For the text-containing cell, return its midpoint in (X, Y) coordinate format. 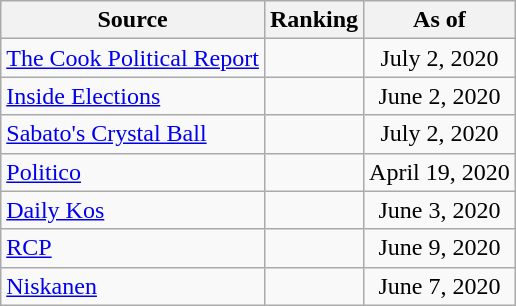
June 9, 2020 (440, 248)
June 3, 2020 (440, 210)
Niskanen (133, 286)
As of (440, 20)
RCP (133, 248)
Daily Kos (133, 210)
April 19, 2020 (440, 172)
The Cook Political Report (133, 58)
June 2, 2020 (440, 96)
June 7, 2020 (440, 286)
Source (133, 20)
Sabato's Crystal Ball (133, 134)
Inside Elections (133, 96)
Ranking (314, 20)
Politico (133, 172)
